Capture the cell that displays the provided text and extract its (X, Y) central coordinate. 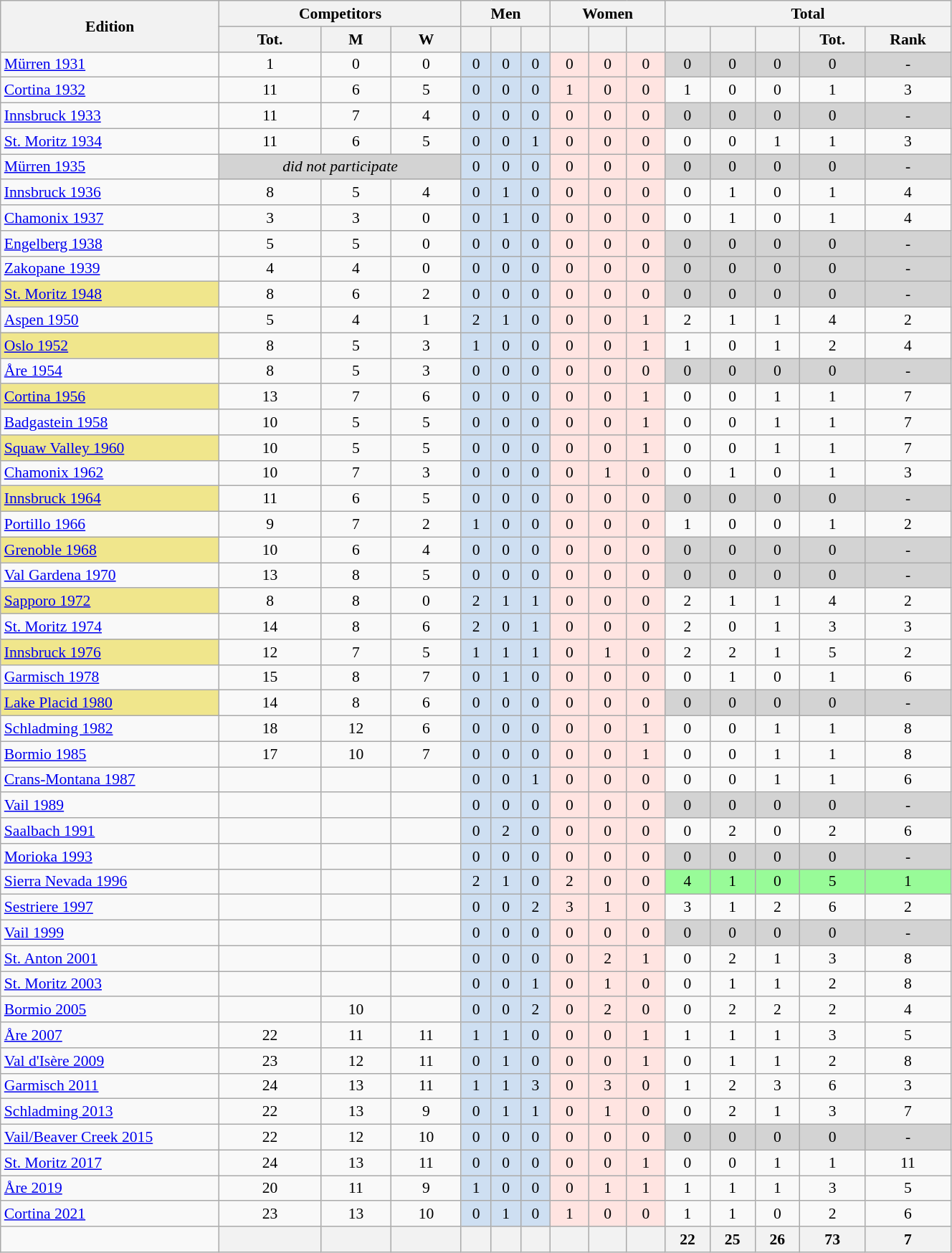
Innsbruck 1976 (110, 652)
did not participate (341, 167)
Aspen 1950 (110, 320)
Competitors (341, 14)
Garmisch 1978 (110, 677)
Innsbruck 1936 (110, 193)
Badgastein 1958 (110, 422)
Cortina 1932 (110, 90)
15 (270, 677)
Mürren 1935 (110, 167)
Garmisch 2011 (110, 1086)
Sierra Nevada 1996 (110, 882)
Innsbruck 1964 (110, 499)
Morioka 1993 (110, 857)
Cortina 1956 (110, 397)
Women (608, 14)
Zakopane 1939 (110, 269)
73 (833, 1239)
Rank (908, 39)
St. Moritz 1948 (110, 295)
Schladming 1982 (110, 729)
St. Moritz 1934 (110, 141)
Åre 2007 (110, 1035)
Sapporo 1972 (110, 601)
Lake Placid 1980 (110, 703)
17 (270, 754)
Chamonix 1962 (110, 473)
20 (270, 1188)
Bormio 2005 (110, 1010)
Vail 1999 (110, 933)
St. Moritz 2017 (110, 1163)
Engelberg 1938 (110, 244)
Cortina 2021 (110, 1214)
M (356, 39)
Squaw Valley 1960 (110, 448)
Total (809, 14)
Vail/Beaver Creek 2015 (110, 1138)
Chamonix 1937 (110, 218)
Saalbach 1991 (110, 831)
St. Anton 2001 (110, 958)
Crans-Montana 1987 (110, 780)
Sestriere 1997 (110, 907)
Bormio 1985 (110, 754)
St. Moritz 2003 (110, 984)
Portillo 1966 (110, 525)
Innsbruck 1933 (110, 116)
Schladming 2013 (110, 1112)
Edition (110, 26)
Åre 1954 (110, 371)
W (426, 39)
26 (777, 1239)
Men (505, 14)
Grenoble 1968 (110, 550)
25 (733, 1239)
Mürren 1931 (110, 65)
Oslo 1952 (110, 346)
Val d'Isère 2009 (110, 1061)
18 (270, 729)
St. Moritz 1974 (110, 626)
Val Gardena 1970 (110, 576)
Vail 1989 (110, 806)
Åre 2019 (110, 1188)
